Pinpoint the cell where the given text exists, returning its (X, Y) midpoint coordinate. 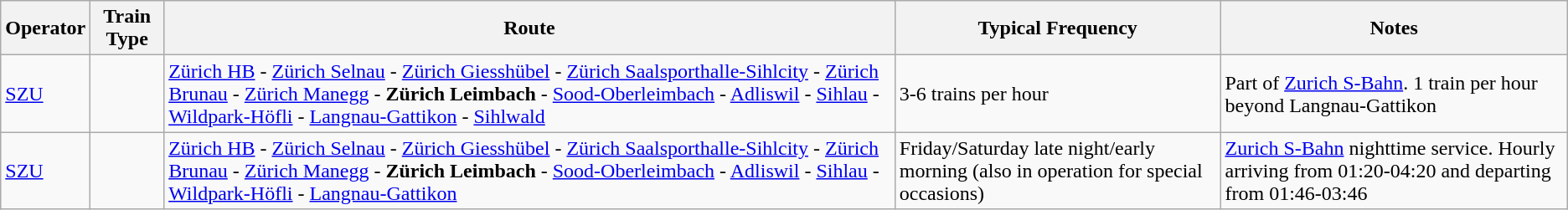
Operator (45, 28)
Zurich S-Bahn nighttime service. Hourly arriving from 01:20-04:20 and departing from 01:46-03:46 (1394, 171)
Part of Zurich S-Bahn. 1 train per hour beyond Langnau-Gattikon (1394, 94)
3-6 trains per hour (1057, 94)
Train Type (127, 28)
Notes (1394, 28)
Route (529, 28)
Friday/Saturday late night/early morning (also in operation for special occasions) (1057, 171)
Typical Frequency (1057, 28)
